Detect which cell encompasses the target text, then output its (x, y) center coordinate. 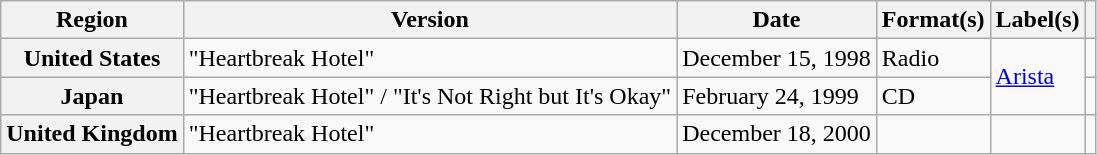
CD (933, 96)
Arista (1038, 77)
Version (430, 20)
"Heartbreak Hotel" / "It's Not Right but It's Okay" (430, 96)
Label(s) (1038, 20)
Japan (92, 96)
United States (92, 58)
Region (92, 20)
December 15, 1998 (777, 58)
Date (777, 20)
February 24, 1999 (777, 96)
December 18, 2000 (777, 134)
Format(s) (933, 20)
Radio (933, 58)
United Kingdom (92, 134)
